Identify which cell holds the provided text, then report its (X, Y) central coordinate. 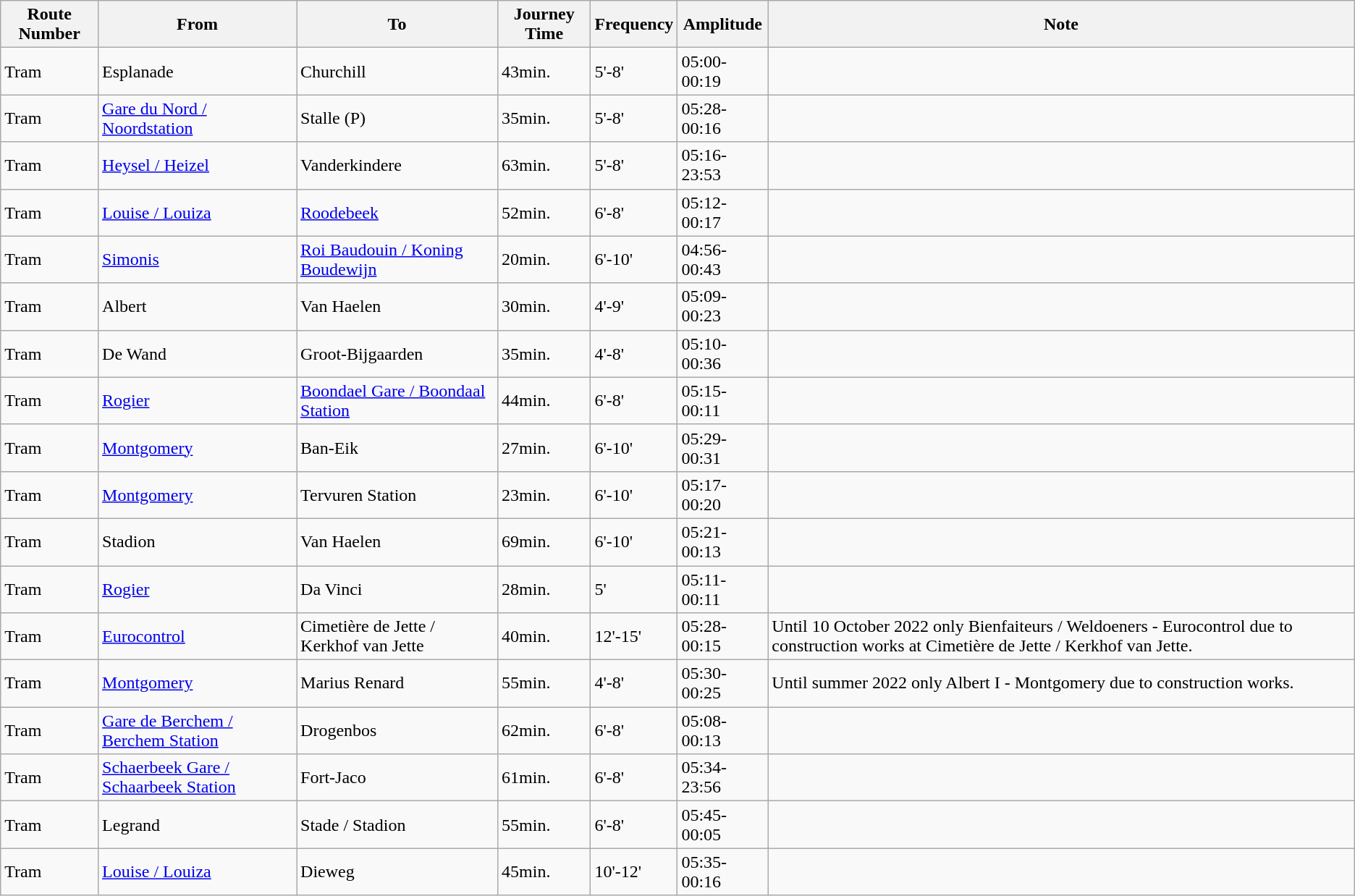
Esplanade (198, 71)
4'-9' (634, 307)
05:21-00:13 (722, 541)
To (397, 25)
63min. (544, 165)
Vanderkindere (397, 165)
Churchill (397, 71)
27min. (544, 447)
Frequency (634, 25)
Until 10 October 2022 only Bienfaiteurs / Weldoeners - Eurocontrol due to construction works at Cimetière de Jette / Kerkhof van Jette. (1061, 637)
Legrand (198, 825)
Route Number (49, 25)
05:09-00:23 (722, 307)
05:28-00:15 (722, 637)
Drogenbos (397, 731)
Fort-Jaco (397, 777)
05:17-00:20 (722, 495)
Stadion (198, 541)
05:12-00:17 (722, 213)
Amplitude (722, 25)
69min. (544, 541)
05:45-00:05 (722, 825)
04:56-00:43 (722, 259)
Albert (198, 307)
05:15-00:11 (722, 401)
62min. (544, 731)
61min. (544, 777)
43min. (544, 71)
40min. (544, 637)
Boondael Gare / Boondaal Station (397, 401)
05:10-00:36 (722, 353)
Journey Time (544, 25)
Eurocontrol (198, 637)
Schaerbeek Gare / Schaarbeek Station (198, 777)
52min. (544, 213)
Roodebeek (397, 213)
Heysel / Heizel (198, 165)
Tervuren Station (397, 495)
05:11-00:11 (722, 589)
23min. (544, 495)
05:00-00:19 (722, 71)
Gare du Nord / Noordstation (198, 119)
Dieweg (397, 871)
20min. (544, 259)
05:29-00:31 (722, 447)
Until summer 2022 only Albert I - Montgomery due to construction works. (1061, 683)
Gare de Berchem / Berchem Station (198, 731)
5' (634, 589)
Stalle (P) (397, 119)
12'-15' (634, 637)
30min. (544, 307)
Groot-Bijgaarden (397, 353)
Note (1061, 25)
Stade / Stadion (397, 825)
28min. (544, 589)
05:08-00:13 (722, 731)
Cimetière de Jette / Kerkhof van Jette (397, 637)
Roi Baudouin / Koning Boudewijn (397, 259)
05:35-00:16 (722, 871)
05:16-23:53 (722, 165)
05:28-00:16 (722, 119)
From (198, 25)
05:30-00:25 (722, 683)
10'-12' (634, 871)
44min. (544, 401)
Ban-Eik (397, 447)
Da Vinci (397, 589)
De Wand (198, 353)
05:34-23:56 (722, 777)
Simonis (198, 259)
Marius Renard (397, 683)
45min. (544, 871)
